From the cell containing the given text, extract its center point as [x, y] coordinate. 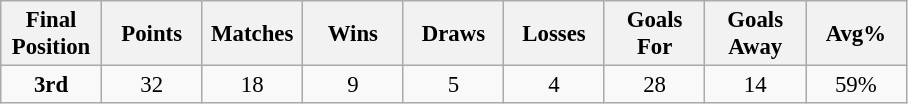
4 [554, 85]
28 [654, 85]
Avg% [856, 34]
Goals Away [756, 34]
Matches [252, 34]
9 [354, 85]
Points [152, 34]
5 [454, 85]
Draws [454, 34]
18 [252, 85]
32 [152, 85]
Wins [354, 34]
59% [856, 85]
Losses [554, 34]
3rd [52, 85]
14 [756, 85]
Goals For [654, 34]
Final Position [52, 34]
